Output the [X, Y] coordinate of the center of the cell containing the given text.  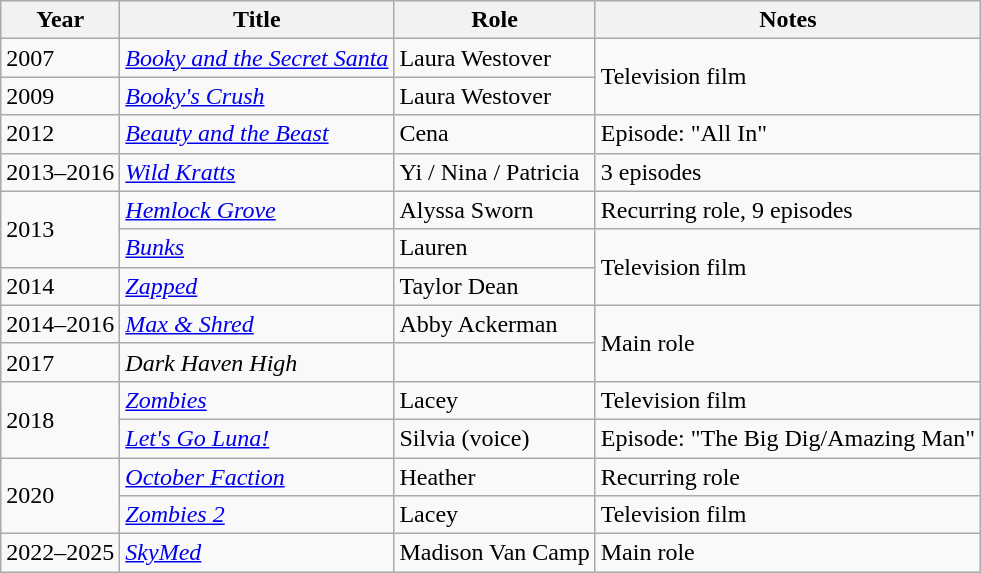
Booky and the Secret Santa [257, 58]
2022–2025 [60, 553]
Recurring role, 9 episodes [788, 210]
2013–2016 [60, 172]
2018 [60, 419]
Beauty and the Beast [257, 134]
Madison Van Camp [494, 553]
2014 [60, 286]
Notes [788, 20]
Heather [494, 477]
2017 [60, 362]
Hemlock Grove [257, 210]
2012 [60, 134]
Year [60, 20]
Taylor Dean [494, 286]
Abby Ackerman [494, 324]
Max & Shred [257, 324]
SkyMed [257, 553]
Episode: "All In" [788, 134]
Alyssa Sworn [494, 210]
Bunks [257, 248]
Zombies [257, 400]
Dark Haven High [257, 362]
Wild Kratts [257, 172]
Cena [494, 134]
Booky's Crush [257, 96]
2013 [60, 229]
2020 [60, 496]
2009 [60, 96]
Silvia (voice) [494, 438]
Zombies 2 [257, 515]
Recurring role [788, 477]
Title [257, 20]
October Faction [257, 477]
Zapped [257, 286]
3 episodes [788, 172]
Let's Go Luna! [257, 438]
Lauren [494, 248]
Role [494, 20]
2007 [60, 58]
Yi / Nina / Patricia [494, 172]
2014–2016 [60, 324]
Episode: "The Big Dig/Amazing Man" [788, 438]
